Return (x, y) of the center of cell containing provided text 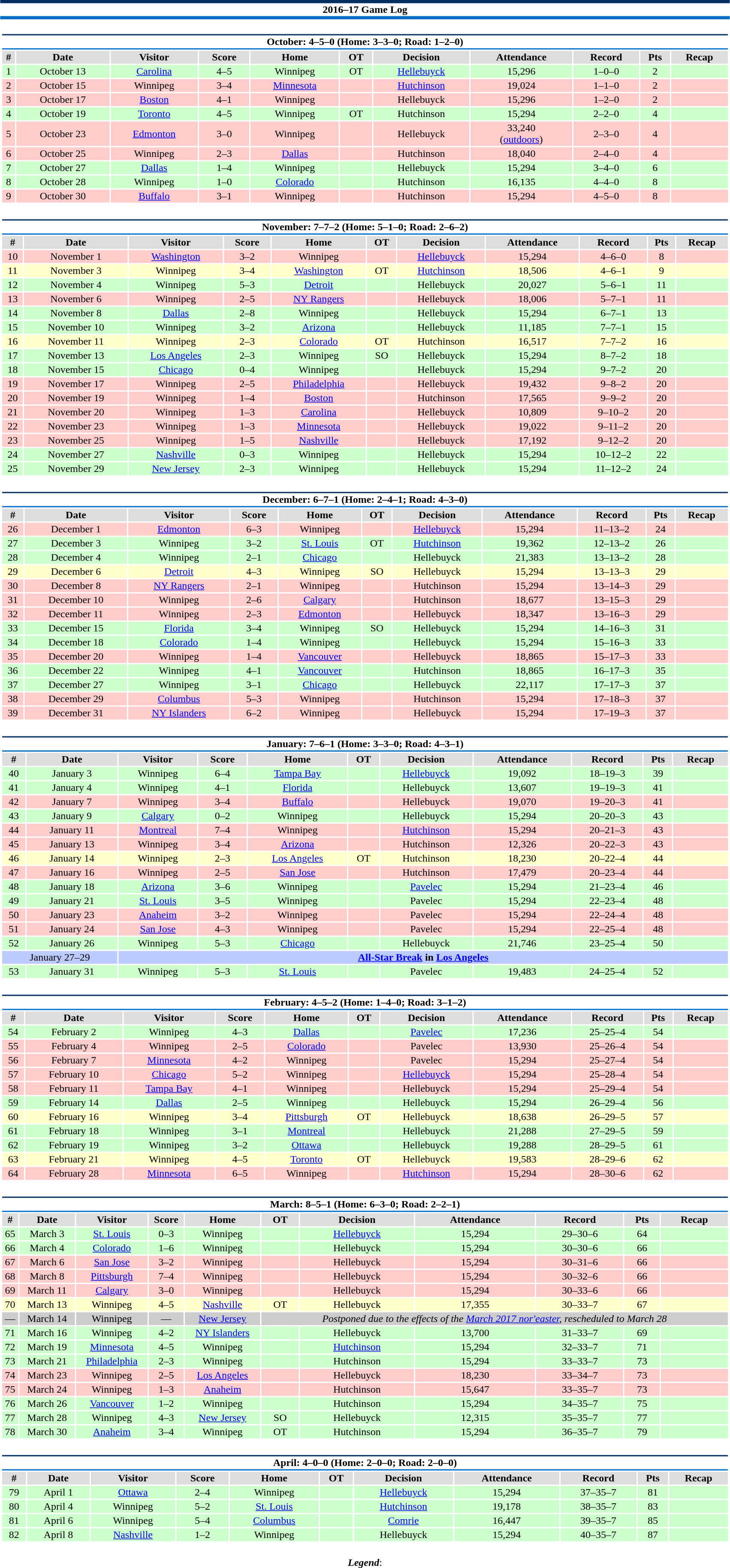
2–3–0 (606, 134)
13,607 (522, 787)
16,517 (532, 342)
33–35–7 (580, 1389)
February 10 (74, 1075)
7–7–1 (613, 327)
April 1 (58, 1492)
11–12–2 (613, 469)
December 8 (75, 586)
82 (14, 1535)
20,027 (532, 285)
15–16–3 (612, 643)
1–0 (224, 182)
18,347 (530, 614)
April: 4–0–0 (Home: 2–0–0; Road: 2–0–0) (365, 1463)
January 27–29 (60, 957)
December 4 (75, 558)
40 (14, 774)
19–20–3 (607, 802)
18,040 (522, 154)
72 (10, 1347)
December 10 (75, 600)
31–33–7 (580, 1333)
6–2 (254, 713)
2–4–0 (606, 154)
26–29–5 (607, 1117)
October 19 (63, 114)
November 27 (76, 455)
21,746 (522, 943)
November 10 (76, 327)
January 4 (72, 787)
19,092 (522, 774)
April 4 (58, 1507)
2–4 (202, 1492)
All-Star Break in Los Angeles (423, 957)
40–35–7 (599, 1535)
17,479 (522, 872)
April 8 (58, 1535)
21 (12, 412)
March: 8–5–1 (Home: 6–3–0; Road: 2–2–1) (365, 1205)
80 (14, 1507)
76 (10, 1404)
19,483 (522, 972)
7–7–2 (613, 342)
November 17 (76, 384)
28–29–5 (607, 1145)
21,383 (530, 558)
October 17 (63, 100)
March 19 (47, 1347)
February 2 (74, 1032)
March 16 (47, 1333)
27–29–5 (607, 1131)
February 28 (74, 1173)
42 (14, 802)
12,326 (522, 844)
December 1 (75, 529)
17–19–3 (612, 713)
29–30–6 (580, 1234)
2016–17 Game Log (365, 9)
17–17–3 (612, 685)
87 (653, 1535)
February 7 (74, 1060)
October 27 (63, 168)
25–25–4 (607, 1032)
January 23 (72, 915)
January 16 (72, 872)
6–3 (254, 529)
19,583 (522, 1159)
December 27 (75, 685)
November 23 (76, 427)
January 26 (72, 943)
8–7–2 (613, 355)
35–35–7 (580, 1418)
22–24–4 (607, 915)
October 28 (63, 182)
30–33–6 (580, 1291)
17,355 (475, 1304)
January 9 (72, 816)
November 8 (76, 313)
20–23–4 (607, 872)
3–5 (222, 901)
16–17–3 (612, 671)
October 23 (63, 134)
January 14 (72, 859)
39–35–7 (599, 1520)
21–23–4 (607, 887)
9–7–2 (613, 370)
Postponed due to the effects of the March 2017 nor'easter, rescheduled to March 28 (494, 1319)
Comrie (403, 1520)
November 1 (76, 257)
20–21–3 (607, 830)
55 (13, 1046)
65 (10, 1234)
20–20–3 (607, 816)
30–32–6 (580, 1276)
February 4 (74, 1046)
19,432 (532, 384)
3–6 (222, 887)
February 21 (74, 1159)
0–4 (247, 370)
5–4 (202, 1520)
83 (653, 1507)
February 18 (74, 1131)
March 6 (47, 1262)
12–13–2 (612, 543)
November 11 (76, 342)
18,006 (532, 299)
December 18 (75, 643)
28–29–6 (607, 1159)
6–5 (240, 1173)
47 (14, 872)
7 (9, 168)
15–17–3 (612, 656)
March 3 (47, 1234)
34 (13, 643)
2–8 (247, 313)
10 (12, 257)
11,185 (532, 327)
21,288 (522, 1131)
17,192 (532, 440)
16,447 (507, 1520)
December: 6–7–1 (Home: 2–4–1; Road: 4–3–0) (365, 500)
30 (13, 586)
February 11 (74, 1088)
February 14 (74, 1103)
32 (13, 614)
March 4 (47, 1248)
19 (12, 384)
19,024 (522, 85)
45 (14, 844)
1–6 (166, 1248)
November 20 (76, 412)
5–7–1 (613, 299)
9–8–2 (613, 384)
March 8 (47, 1276)
4–6–1 (613, 270)
January 21 (72, 901)
6–4 (222, 774)
28–30–6 (607, 1173)
October: 4–5–0 (Home: 3–3–0; Road: 1–2–0) (365, 42)
March 11 (47, 1291)
December 3 (75, 543)
October 15 (63, 85)
32–33–7 (580, 1347)
January: 7–6–1 (Home: 3–3–0; Road: 4–3–1) (365, 744)
38–35–7 (599, 1507)
November 6 (76, 299)
February: 4–5–2 (Home: 1–4–0; Road: 3–1–2) (365, 1002)
70 (10, 1304)
38 (13, 699)
14 (12, 313)
March 21 (47, 1361)
1–5 (247, 440)
December 29 (75, 699)
5–6–1 (613, 285)
36–35–7 (580, 1432)
13–13–2 (612, 558)
November 13 (76, 355)
13–16–3 (612, 614)
78 (10, 1432)
12 (12, 285)
October 13 (63, 72)
November 19 (76, 398)
December 31 (75, 713)
4–5–0 (606, 196)
68 (10, 1276)
74 (10, 1376)
3 (9, 100)
17,565 (532, 398)
February 16 (74, 1117)
25–28–4 (607, 1075)
26–29–4 (607, 1103)
33–33–7 (580, 1361)
October 30 (63, 196)
9–9–2 (613, 398)
December 6 (75, 571)
13–13–3 (612, 571)
19–19–3 (607, 787)
9–12–2 (613, 440)
March 24 (47, 1389)
January 13 (72, 844)
15,647 (475, 1389)
17–18–3 (612, 699)
27 (13, 543)
18,506 (532, 270)
1–2–0 (606, 100)
1–1–0 (606, 85)
November 3 (76, 270)
53 (14, 972)
January 7 (72, 802)
17,236 (522, 1032)
13,930 (522, 1046)
November 4 (76, 285)
19,178 (507, 1507)
18–19–3 (607, 774)
4–6–0 (613, 257)
March 13 (47, 1304)
30–33–7 (580, 1304)
January 18 (72, 887)
5 (9, 134)
17 (12, 355)
13,700 (475, 1333)
25–29–4 (607, 1088)
October 25 (63, 154)
22–23–4 (607, 901)
33,240(outdoors) (522, 134)
March 28 (47, 1418)
18,638 (522, 1117)
0–2 (222, 816)
February 19 (74, 1145)
24–25–4 (607, 972)
January 31 (72, 972)
13–14–3 (612, 586)
2–2–0 (606, 114)
19,288 (522, 1145)
6–7–1 (613, 313)
49 (14, 901)
November: 7–7–2 (Home: 5–1–0; Road: 2–6–2) (365, 227)
18,677 (530, 600)
16,135 (522, 182)
85 (653, 1520)
10–12–2 (613, 455)
33–34–7 (580, 1376)
April 6 (58, 1520)
January 11 (72, 830)
November 15 (76, 370)
3–4–0 (606, 168)
March 26 (47, 1404)
December 20 (75, 656)
November 25 (76, 440)
51 (14, 929)
4–4–0 (606, 182)
December 15 (75, 628)
March 30 (47, 1432)
19,022 (532, 427)
58 (13, 1088)
March 14 (47, 1319)
March 23 (47, 1376)
December 22 (75, 671)
25–27–4 (607, 1060)
36 (13, 671)
20–22–4 (607, 859)
14–16–3 (612, 628)
9–10–2 (613, 412)
20–22–3 (607, 844)
11–13–2 (612, 529)
12,315 (475, 1418)
19,070 (522, 802)
19,362 (530, 543)
January 3 (72, 774)
December 11 (75, 614)
23–25–4 (607, 943)
63 (13, 1159)
November 29 (76, 469)
25–26–4 (607, 1046)
January 24 (72, 929)
22,117 (530, 685)
1 (9, 72)
2–6 (254, 600)
13–15–3 (612, 600)
25 (12, 469)
37–35–7 (599, 1492)
10,809 (532, 412)
9–11–2 (613, 427)
1–0–0 (606, 72)
23 (12, 440)
22–25–4 (607, 929)
30–30–6 (580, 1248)
34–35–7 (580, 1404)
60 (13, 1117)
30–31–6 (580, 1262)
